Return (X, Y) of the center of cell containing provided text 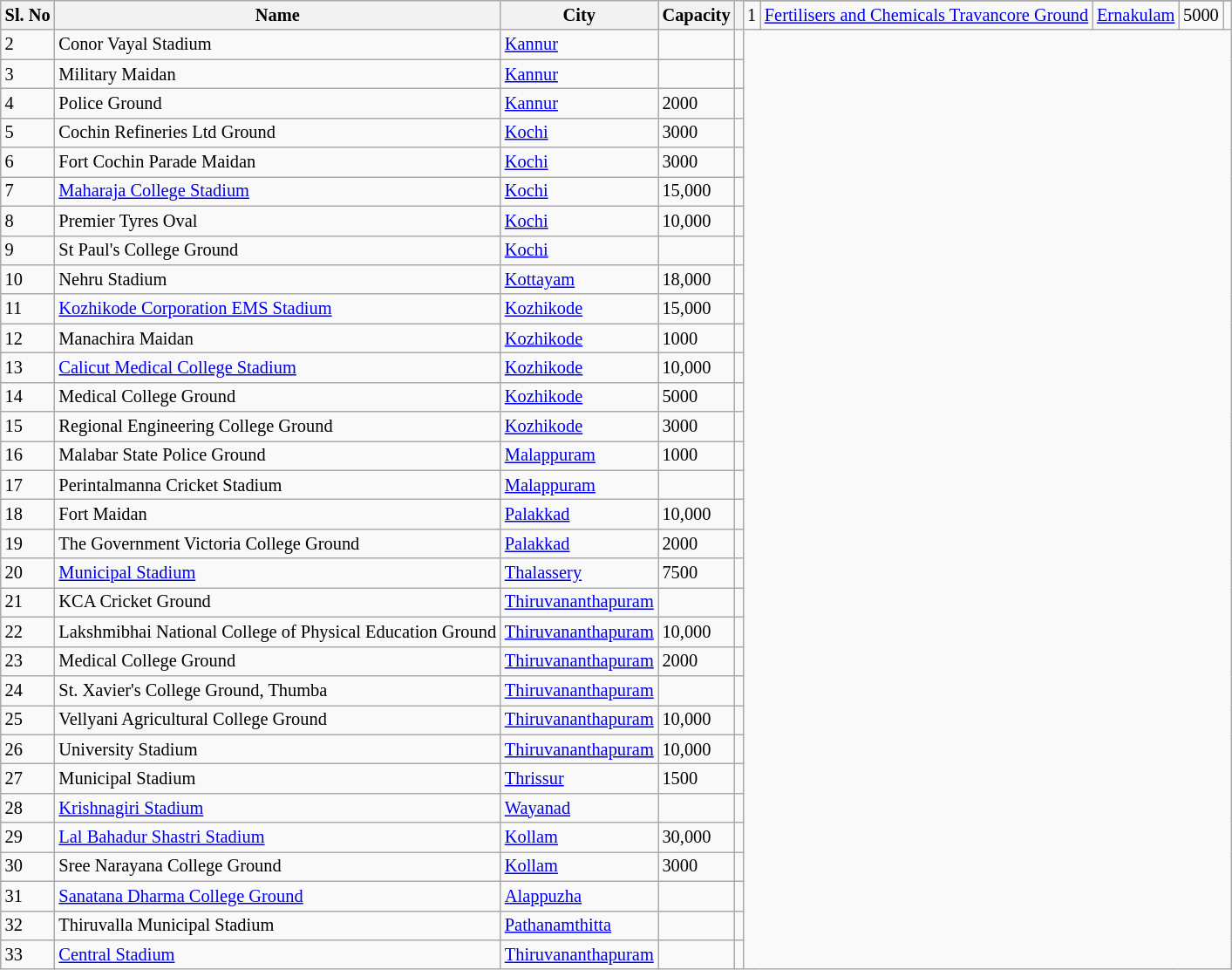
18 (28, 514)
7 (28, 191)
24 (28, 690)
Thrissur (579, 778)
18,000 (697, 279)
33 (28, 954)
Sl. No (28, 15)
Name (277, 15)
Thalassery (579, 573)
KCA Cricket Ground (277, 602)
25 (28, 720)
Krishnagiri Stadium (277, 808)
16 (28, 455)
Kozhikode Corporation EMS Stadium (277, 309)
21 (28, 602)
Kottayam (579, 279)
Perintalmanna Cricket Stadium (277, 485)
Fort Cochin Parade Maidan (277, 162)
Military Maidan (277, 74)
19 (28, 543)
Pathanamthitta (579, 926)
30,000 (697, 837)
5 (28, 133)
Ernakulam (1135, 15)
St Paul's College Ground (277, 250)
University Stadium (277, 749)
10 (28, 279)
Alappuzha (579, 896)
23 (28, 661)
4 (28, 103)
Maharaja College Stadium (277, 191)
Police Ground (277, 103)
20 (28, 573)
7500 (697, 573)
The Government Victoria College Ground (277, 543)
Central Stadium (277, 954)
Lal Bahadur Shastri Stadium (277, 837)
9 (28, 250)
27 (28, 778)
St. Xavier's College Ground, Thumba (277, 690)
29 (28, 837)
Conor Vayal Stadium (277, 44)
3 (28, 74)
32 (28, 926)
6 (28, 162)
2 (28, 44)
Lakshmibhai National College of Physical Education Ground (277, 632)
Fertilisers and Chemicals Travancore Ground (926, 15)
Calicut Medical College Stadium (277, 367)
14 (28, 397)
22 (28, 632)
1500 (697, 778)
Malabar State Police Ground (277, 455)
11 (28, 309)
12 (28, 338)
Wayanad (579, 808)
26 (28, 749)
28 (28, 808)
Vellyani Agricultural College Ground (277, 720)
Nehru Stadium (277, 279)
15 (28, 427)
Cochin Refineries Ltd Ground (277, 133)
13 (28, 367)
Sanatana Dharma College Ground (277, 896)
Fort Maidan (277, 514)
Manachira Maidan (277, 338)
8 (28, 221)
Thiruvalla Municipal Stadium (277, 926)
17 (28, 485)
1 (752, 15)
Capacity (697, 15)
City (579, 15)
Premier Tyres Oval (277, 221)
31 (28, 896)
Sree Narayana College Ground (277, 866)
30 (28, 866)
Regional Engineering College Ground (277, 427)
